Find where the given text appears and provide that cell's center as [x, y] coordinate. 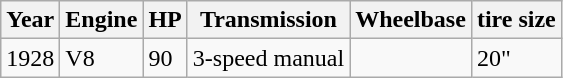
V8 [102, 58]
1928 [30, 58]
Engine [102, 20]
Transmission [268, 20]
Wheelbase [411, 20]
HP [165, 20]
90 [165, 58]
Year [30, 20]
3-speed manual [268, 58]
20" [516, 58]
tire size [516, 20]
